Provide the [x, y] coordinate of the cell's center where the given text is located.  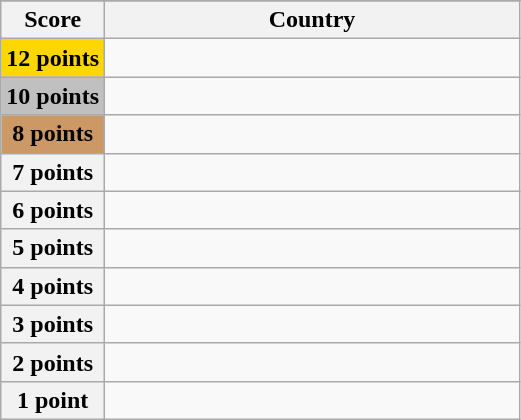
5 points [53, 248]
10 points [53, 96]
Country [312, 20]
4 points [53, 286]
12 points [53, 58]
6 points [53, 210]
8 points [53, 134]
7 points [53, 172]
2 points [53, 362]
3 points [53, 324]
Score [53, 20]
1 point [53, 400]
